From the cell containing the given text, extract its center point as (x, y) coordinate. 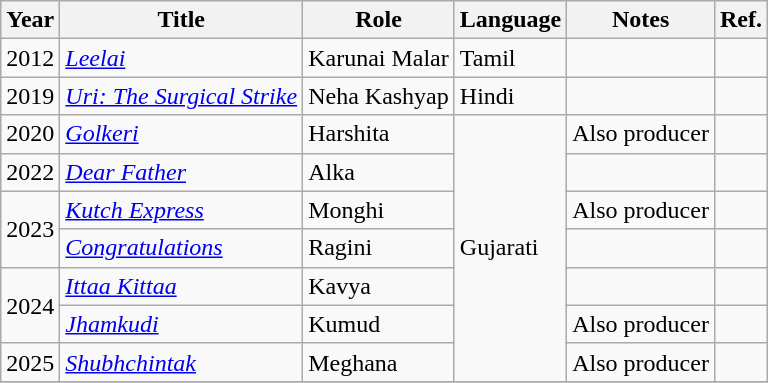
2020 (30, 134)
Alka (379, 172)
2012 (30, 58)
2022 (30, 172)
Year (30, 20)
2023 (30, 229)
Language (510, 20)
Meghana (379, 362)
Shubhchintak (182, 362)
Dear Father (182, 172)
Uri: The Surgical Strike (182, 96)
Notes (641, 20)
Karunai Malar (379, 58)
Title (182, 20)
Hindi (510, 96)
Neha Kashyap (379, 96)
Gujarati (510, 248)
Role (379, 20)
Golkeri (182, 134)
Kavya (379, 286)
Tamil (510, 58)
Ragini (379, 248)
2019 (30, 96)
Leelai (182, 58)
2024 (30, 305)
Ittaa Kittaa (182, 286)
Jhamkudi (182, 324)
Harshita (379, 134)
Kumud (379, 324)
2025 (30, 362)
Monghi (379, 210)
Congratulations (182, 248)
Kutch Express (182, 210)
Ref. (740, 20)
